Capture the cell that displays the provided text and extract its [X, Y] central coordinate. 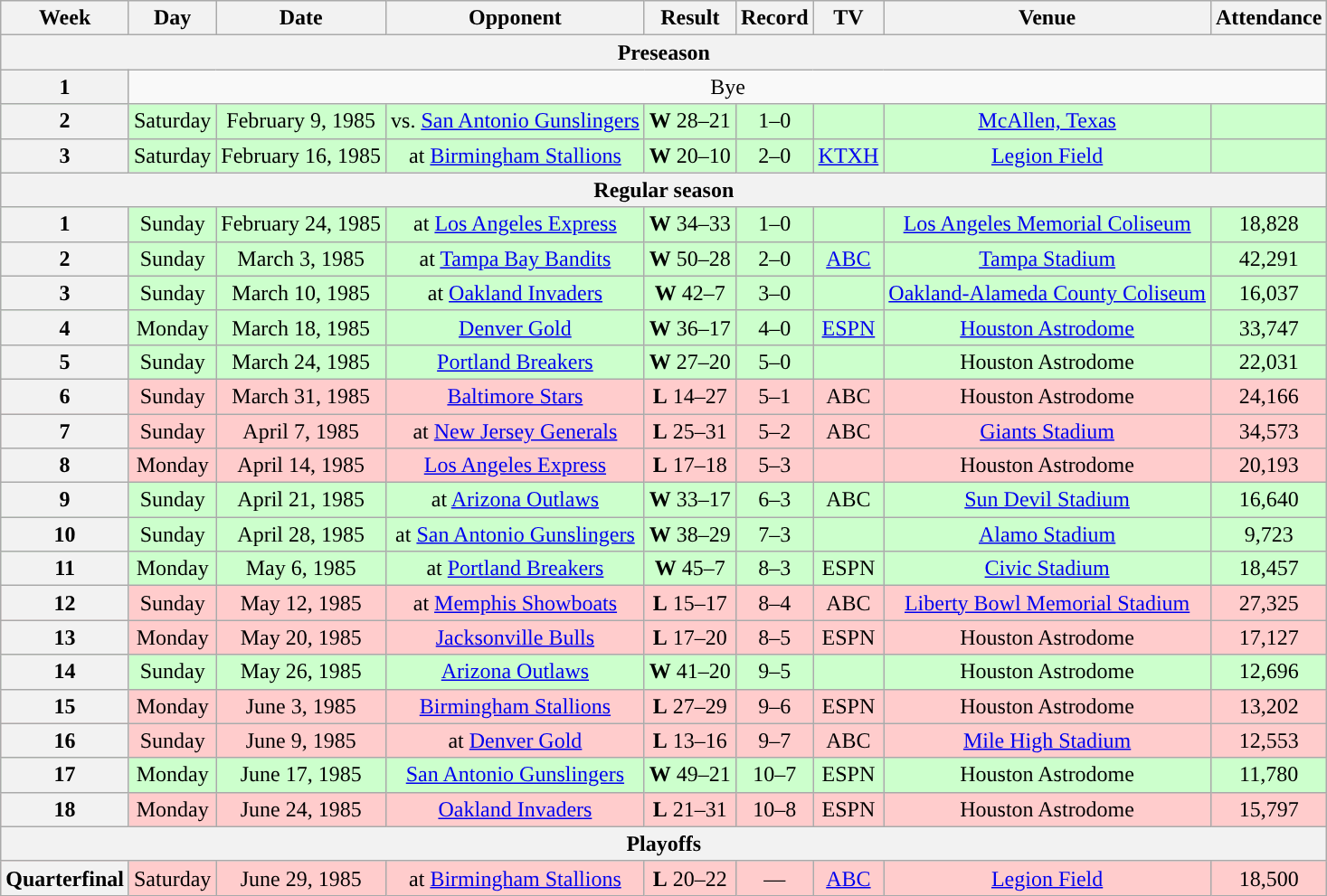
3–0 [774, 293]
Los Angeles Express [516, 466]
Bye [727, 87]
11 [65, 569]
March 18, 1985 [301, 327]
Preseason [664, 52]
7–3 [774, 534]
vs. San Antonio Gunslingers [516, 121]
May 12, 1985 [301, 603]
March 10, 1985 [301, 293]
13,202 [1268, 706]
Alamo Stadium [1047, 534]
Jacksonville Bulls [516, 637]
W 41–20 [689, 672]
42,291 [1268, 259]
12,553 [1268, 740]
12 [65, 603]
18,500 [1268, 878]
March 3, 1985 [301, 259]
L 27–29 [689, 706]
Portland Breakers [516, 362]
March 31, 1985 [301, 396]
6–3 [774, 500]
24,166 [1268, 396]
33,747 [1268, 327]
9–6 [774, 706]
June 24, 1985 [301, 809]
June 9, 1985 [301, 740]
16,037 [1268, 293]
Date [301, 18]
Oakland Invaders [516, 809]
8–3 [774, 569]
4–0 [774, 327]
L 13–16 [689, 740]
at Oakland Invaders [516, 293]
Playoffs [664, 844]
McAllen, Texas [1047, 121]
9–7 [774, 740]
at Memphis Showboats [516, 603]
April 21, 1985 [301, 500]
at San Antonio Gunslingers [516, 534]
15,797 [1268, 809]
Los Angeles Memorial Coliseum [1047, 224]
5–1 [774, 396]
W 34–33 [689, 224]
12,696 [1268, 672]
TV [848, 18]
at Portland Breakers [516, 569]
at Tampa Bay Bandits [516, 259]
11,780 [1268, 775]
February 9, 1985 [301, 121]
L 14–27 [689, 396]
April 7, 1985 [301, 431]
Oakland-Alameda County Coliseum [1047, 293]
L 17–18 [689, 466]
at Los Angeles Express [516, 224]
March 24, 1985 [301, 362]
27,325 [1268, 603]
W 38–29 [689, 534]
Regular season [664, 190]
9–5 [774, 672]
San Antonio Gunslingers [516, 775]
8–4 [774, 603]
February 24, 1985 [301, 224]
14 [65, 672]
10–8 [774, 809]
Denver Gold [516, 327]
6 [65, 396]
W 50–28 [689, 259]
May 6, 1985 [301, 569]
18,457 [1268, 569]
Baltimore Stars [516, 396]
L 15–17 [689, 603]
February 16, 1985 [301, 156]
22,031 [1268, 362]
at Arizona Outlaws [516, 500]
5 [65, 362]
Venue [1047, 18]
13 [65, 637]
W 49–21 [689, 775]
L 20–22 [689, 878]
Liberty Bowl Memorial Stadium [1047, 603]
W 33–17 [689, 500]
W 42–7 [689, 293]
L 25–31 [689, 431]
7 [65, 431]
16 [65, 740]
June 29, 1985 [301, 878]
9 [65, 500]
at Denver Gold [516, 740]
L 17–20 [689, 637]
5–2 [774, 431]
May 26, 1985 [301, 672]
Tampa Stadium [1047, 259]
Civic Stadium [1047, 569]
Birmingham Stallions [516, 706]
Record [774, 18]
10–7 [774, 775]
Week [65, 18]
Result [689, 18]
at New Jersey Generals [516, 431]
W 36–17 [689, 327]
16,640 [1268, 500]
10 [65, 534]
15 [65, 706]
W 45–7 [689, 569]
April 14, 1985 [301, 466]
18,828 [1268, 224]
8–5 [774, 637]
4 [65, 327]
Sun Devil Stadium [1047, 500]
May 20, 1985 [301, 637]
Mile High Stadium [1047, 740]
Arizona Outlaws [516, 672]
18 [65, 809]
5–3 [774, 466]
June 17, 1985 [301, 775]
8 [65, 466]
— [774, 878]
W 20–10 [689, 156]
June 3, 1985 [301, 706]
L 21–31 [689, 809]
34,573 [1268, 431]
9,723 [1268, 534]
17,127 [1268, 637]
April 28, 1985 [301, 534]
Day [172, 18]
Quarterfinal [65, 878]
Attendance [1268, 18]
20,193 [1268, 466]
17 [65, 775]
Opponent [516, 18]
Giants Stadium [1047, 431]
KTXH [848, 156]
5–0 [774, 362]
W 28–21 [689, 121]
W 27–20 [689, 362]
